Return (x, y) of the center of cell containing provided text 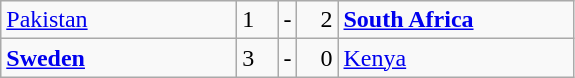
0 (318, 58)
1 (258, 20)
2 (318, 20)
Kenya (456, 58)
Sweden (119, 58)
South Africa (456, 20)
Pakistan (119, 20)
3 (258, 58)
